From the cell containing the given text, extract its center point as [x, y] coordinate. 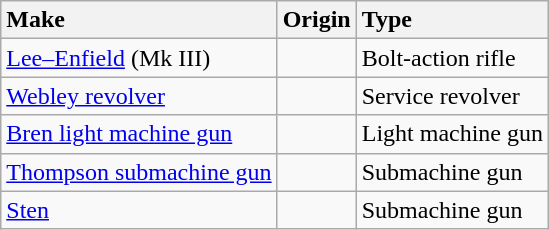
Make [139, 20]
Webley revolver [139, 96]
Type [452, 20]
Light machine gun [452, 134]
Thompson submachine gun [139, 172]
Sten [139, 210]
Lee–Enfield (Mk III) [139, 58]
Service revolver [452, 96]
Bren light machine gun [139, 134]
Bolt-action rifle [452, 58]
Origin [316, 20]
